Scan for the cell matching the given text and deliver its [x, y] coordinate at center. 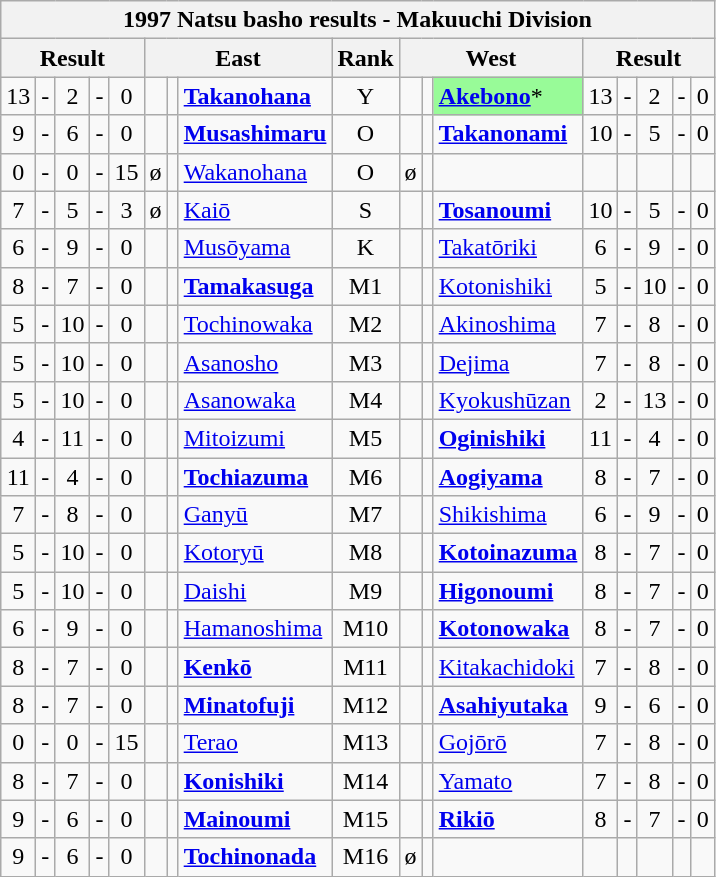
Wakanohana [255, 172]
Kitakachidoki [508, 667]
M10 [366, 629]
Shikishima [508, 515]
Y [366, 96]
3 [126, 210]
Yamato [508, 781]
Kaiō [255, 210]
Kotonowaka [508, 629]
Asanowaka [255, 400]
Tosanoumi [508, 210]
Kotonishiki [508, 286]
Ganyū [255, 515]
Gojōrō [508, 743]
M3 [366, 362]
Rank [366, 58]
Mainoumi [255, 819]
Oginishiki [508, 438]
West [491, 58]
M6 [366, 477]
K [366, 248]
Kyokushūzan [508, 400]
Asahiyutaka [508, 705]
M5 [366, 438]
Takatōriki [508, 248]
Musōyama [255, 248]
Akinoshima [508, 324]
Konishiki [255, 781]
M1 [366, 286]
Dejima [508, 362]
Asanosho [255, 362]
Hamanoshima [255, 629]
Kotoryū [255, 553]
S [366, 210]
M11 [366, 667]
East [238, 58]
Minatofuji [255, 705]
Musashimaru [255, 134]
Aogiyama [508, 477]
Terao [255, 743]
Mitoizumi [255, 438]
M8 [366, 553]
M2 [366, 324]
Kotoinazuma [508, 553]
Higonoumi [508, 591]
Kenkō [255, 667]
Daishi [255, 591]
Tochinowaka [255, 324]
M12 [366, 705]
Takanohana [255, 96]
M9 [366, 591]
Akebono* [508, 96]
Rikiō [508, 819]
M7 [366, 515]
Tamakasuga [255, 286]
M13 [366, 743]
1997 Natsu basho results - Makuuchi Division [358, 20]
Takanonami [508, 134]
M16 [366, 857]
M4 [366, 400]
Tochiazuma [255, 477]
Tochinonada [255, 857]
M15 [366, 819]
M14 [366, 781]
